Output the [X, Y] coordinate of the center of the cell containing the given text.  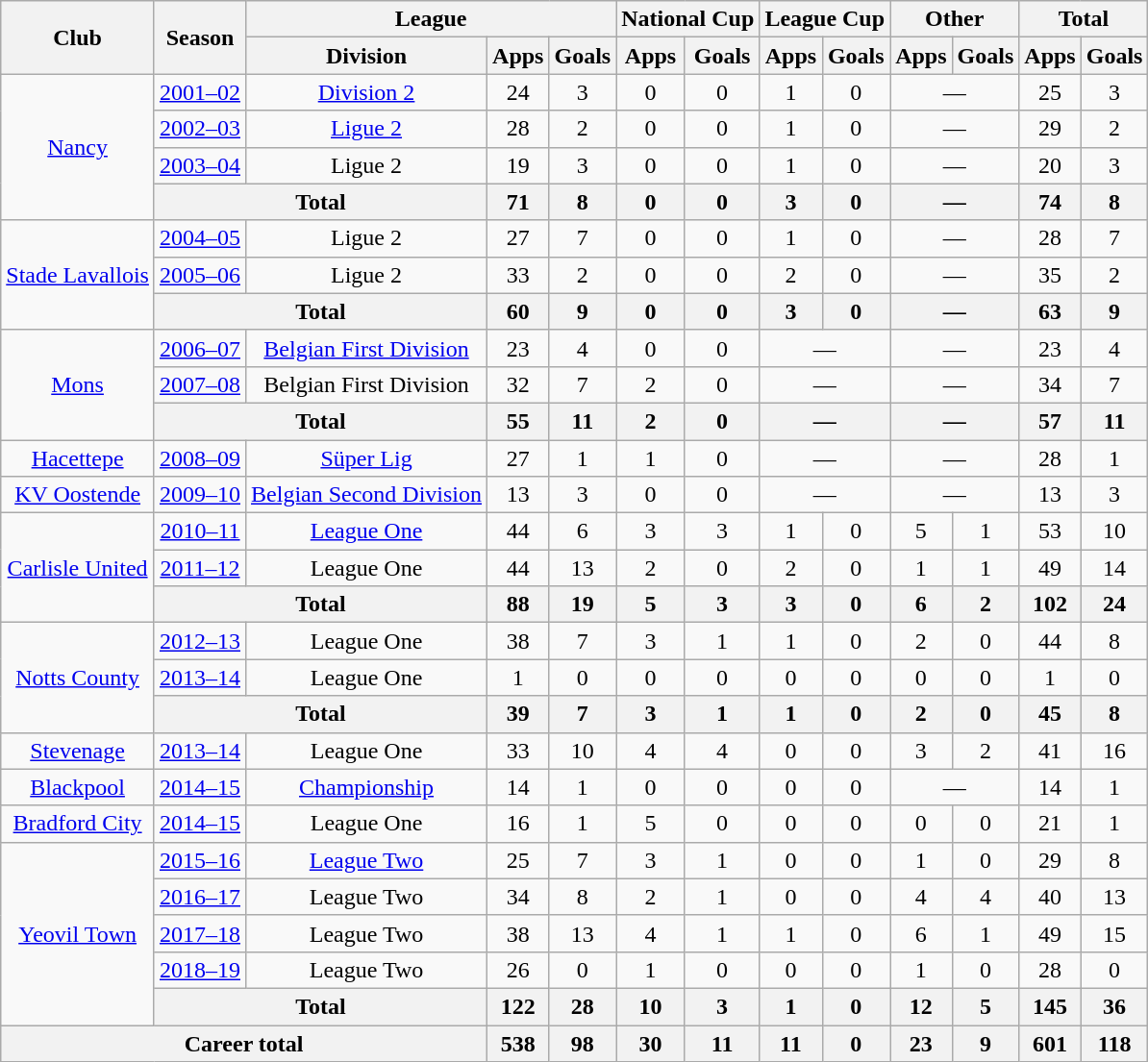
2016–17 [200, 897]
2010–11 [200, 531]
98 [583, 1043]
122 [518, 1006]
2008–09 [200, 458]
12 [921, 1006]
League [431, 19]
55 [518, 421]
74 [1050, 202]
32 [518, 384]
88 [518, 605]
Yeovil Town [78, 933]
2005–06 [200, 275]
63 [1050, 311]
102 [1050, 605]
2007–08 [200, 384]
Career total [244, 1043]
39 [518, 714]
Division [367, 56]
20 [1050, 165]
Other [955, 19]
71 [518, 202]
35 [1050, 275]
Stevenage [78, 751]
Hacettepe [78, 458]
41 [1050, 751]
Division 2 [367, 92]
45 [1050, 714]
2011–12 [200, 568]
Nancy [78, 147]
118 [1114, 1043]
Club [78, 37]
15 [1114, 933]
Mons [78, 384]
2004–05 [200, 238]
KV Oostende [78, 495]
30 [651, 1043]
National Cup [688, 19]
53 [1050, 531]
Carlisle United [78, 568]
145 [1050, 1006]
538 [518, 1043]
Süper Lig [367, 458]
2006–07 [200, 348]
2015–16 [200, 860]
26 [518, 970]
2017–18 [200, 933]
57 [1050, 421]
Championship [367, 787]
Blackpool [78, 787]
2012–13 [200, 641]
2003–04 [200, 165]
Bradford City [78, 824]
Stade Lavallois [78, 275]
Belgian Second Division [367, 495]
40 [1050, 897]
2001–02 [200, 92]
2009–10 [200, 495]
League Cup [825, 19]
21 [1050, 824]
Notts County [78, 678]
601 [1050, 1043]
Season [200, 37]
36 [1114, 1006]
2018–19 [200, 970]
60 [518, 311]
2002–03 [200, 129]
